Determine the [x, y] coordinate at the center of the cell enclosing the given text.  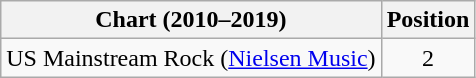
Position [428, 20]
2 [428, 58]
US Mainstream Rock (Nielsen Music) [191, 58]
Chart (2010–2019) [191, 20]
